Detect which cell encompasses the target text, then output its (x, y) center coordinate. 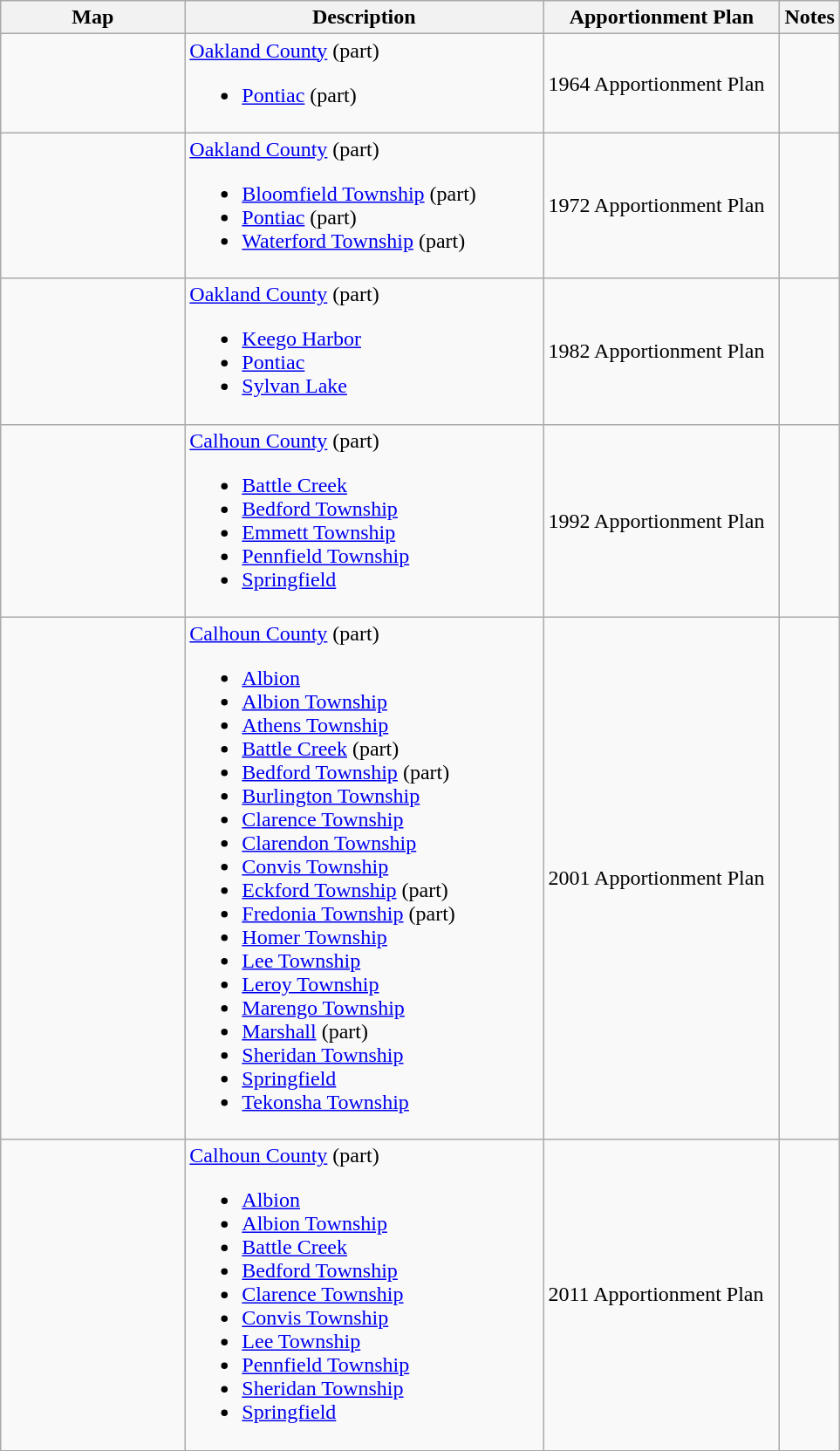
Oakland County (part)Pontiac (part) (365, 84)
1982 Apportionment Plan (661, 351)
Map (92, 17)
1972 Apportionment Plan (661, 206)
Calhoun County (part)Battle CreekBedford TownshipEmmett TownshipPennfield TownshipSpringfield (365, 520)
1992 Apportionment Plan (661, 520)
Oakland County (part)Bloomfield Township (part)Pontiac (part)Waterford Township (part) (365, 206)
Apportionment Plan (661, 17)
1964 Apportionment Plan (661, 84)
2001 Apportionment Plan (661, 878)
Oakland County (part)Keego HarborPontiacSylvan Lake (365, 351)
Notes (809, 17)
2011 Apportionment Plan (661, 1295)
Description (365, 17)
